Pinpoint the cell where the given text exists, returning its (x, y) midpoint coordinate. 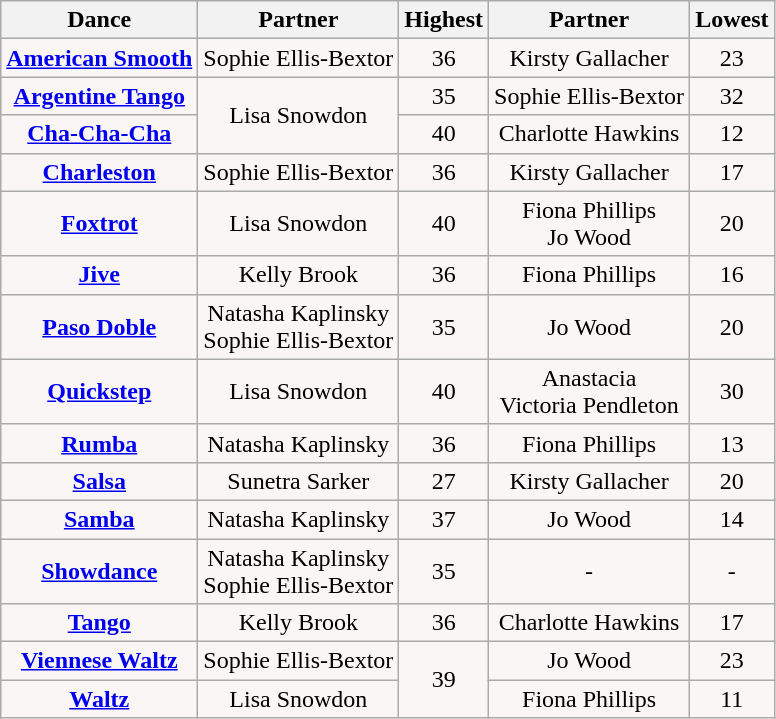
14 (732, 519)
16 (732, 275)
Tango (100, 623)
Quickstep (100, 392)
32 (732, 96)
Highest (444, 20)
37 (444, 519)
Showdance (100, 570)
American Smooth (100, 58)
30 (732, 392)
Paso Doble (100, 326)
12 (732, 134)
Rumba (100, 443)
39 (444, 680)
27 (444, 481)
Argentine Tango (100, 96)
13 (732, 443)
Lowest (732, 20)
Foxtrot (100, 224)
Salsa (100, 481)
Charleston (100, 172)
Viennese Waltz (100, 661)
11 (732, 699)
Waltz (100, 699)
Dance (100, 20)
AnastaciaVictoria Pendleton (590, 392)
Sunetra Sarker (298, 481)
Fiona PhillipsJo Wood (590, 224)
Jive (100, 275)
Cha-Cha-Cha (100, 134)
Samba (100, 519)
